Pinpoint the cell where the given text exists, returning its (x, y) midpoint coordinate. 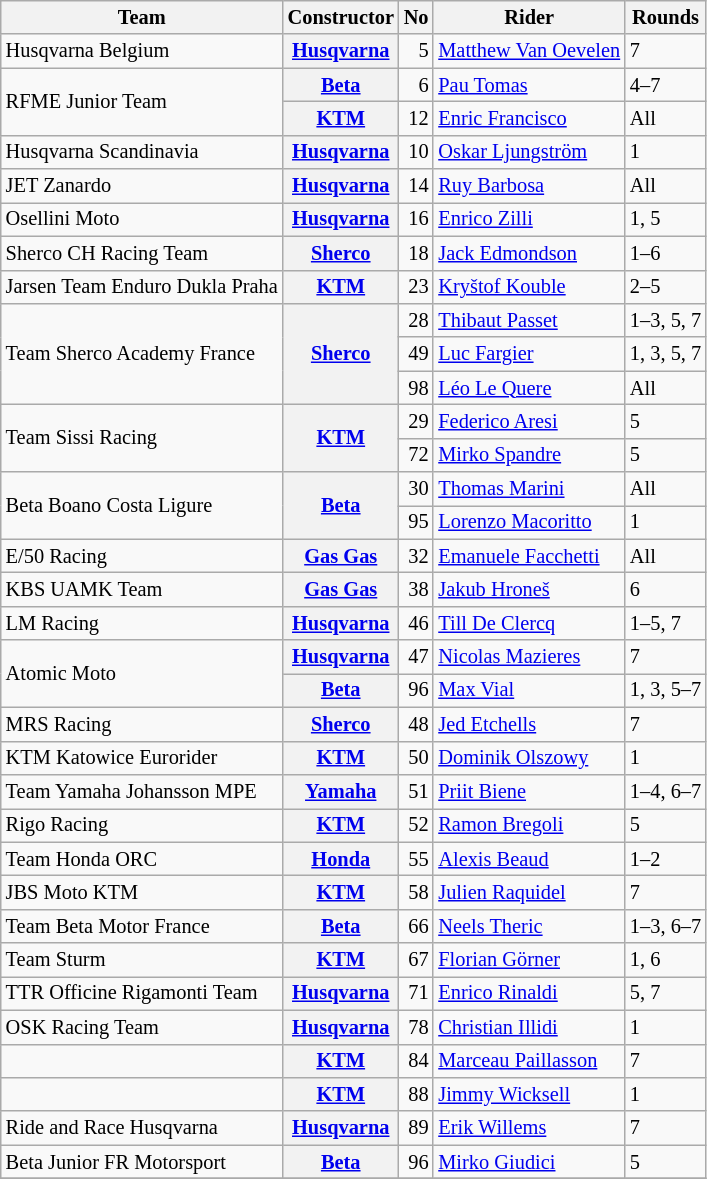
Julien Raquidel (529, 892)
2–5 (666, 287)
Team Yamaha Johansson MPE (142, 791)
Matthew Van Oevelen (529, 51)
Ramon Bregoli (529, 825)
Mirko Giudici (529, 1162)
4–7 (666, 85)
38 (416, 589)
Rigo Racing (142, 825)
TTR Officine Rigamonti Team (142, 993)
16 (416, 219)
Oskar Ljungström (529, 152)
50 (416, 758)
1–3, 6–7 (666, 926)
1–6 (666, 253)
1–3, 5, 7 (666, 320)
5, 7 (666, 993)
Enrico Zilli (529, 219)
KTM Katowice Eurorider (142, 758)
72 (416, 455)
Neels Theric (529, 926)
Yamaha (341, 791)
46 (416, 623)
No (416, 17)
Rider (529, 17)
Jimmy Wicksell (529, 1094)
Team (142, 17)
Till De Clercq (529, 623)
Rounds (666, 17)
Team Beta Motor France (142, 926)
10 (416, 152)
67 (416, 960)
Thibaut Passet (529, 320)
MRS Racing (142, 724)
1, 6 (666, 960)
Beta Boano Costa Ligure (142, 506)
28 (416, 320)
Honda (341, 859)
LM Racing (142, 623)
30 (416, 489)
1–2 (666, 859)
Jakub Hroneš (529, 589)
58 (416, 892)
23 (416, 287)
Mirko Spandre (529, 455)
18 (416, 253)
Thomas Marini (529, 489)
Emanuele Facchetti (529, 556)
95 (416, 522)
Atomic Moto (142, 674)
KBS UAMK Team (142, 589)
1, 5 (666, 219)
Nicolas Mazieres (529, 657)
JBS Moto KTM (142, 892)
Jack Edmondson (529, 253)
Erik Willems (529, 1128)
1–4, 6–7 (666, 791)
Kryštof Kouble (529, 287)
Florian Görner (529, 960)
RFME Junior Team (142, 102)
Ride and Race Husqvarna (142, 1128)
52 (416, 825)
88 (416, 1094)
Dominik Olszowy (529, 758)
71 (416, 993)
Husqvarna Belgium (142, 51)
Team Sherco Academy France (142, 354)
Luc Fargier (529, 354)
Jarsen Team Enduro Dukla Praha (142, 287)
1–5, 7 (666, 623)
32 (416, 556)
Team Sturm (142, 960)
89 (416, 1128)
Christian Illidi (529, 1027)
Priit Biene (529, 791)
JET Zanardo (142, 186)
Léo Le Quere (529, 388)
14 (416, 186)
OSK Racing Team (142, 1027)
Marceau Paillasson (529, 1061)
E/50 Racing (142, 556)
Lorenzo Macoritto (529, 522)
55 (416, 859)
Sherco CH Racing Team (142, 253)
Jed Etchells (529, 724)
Osellini Moto (142, 219)
49 (416, 354)
Enric Francisco (529, 118)
29 (416, 421)
12 (416, 118)
Max Vial (529, 690)
Federico Aresi (529, 421)
78 (416, 1027)
66 (416, 926)
Pau Tomas (529, 85)
1, 3, 5–7 (666, 690)
1, 3, 5, 7 (666, 354)
Enrico Rinaldi (529, 993)
48 (416, 724)
47 (416, 657)
Husqvarna Scandinavia (142, 152)
84 (416, 1061)
Beta Junior FR Motorsport (142, 1162)
Alexis Beaud (529, 859)
Team Sissi Racing (142, 438)
Ruy Barbosa (529, 186)
51 (416, 791)
Team Honda ORC (142, 859)
Constructor (341, 17)
98 (416, 388)
